Return (x, y) of the center of cell containing provided text 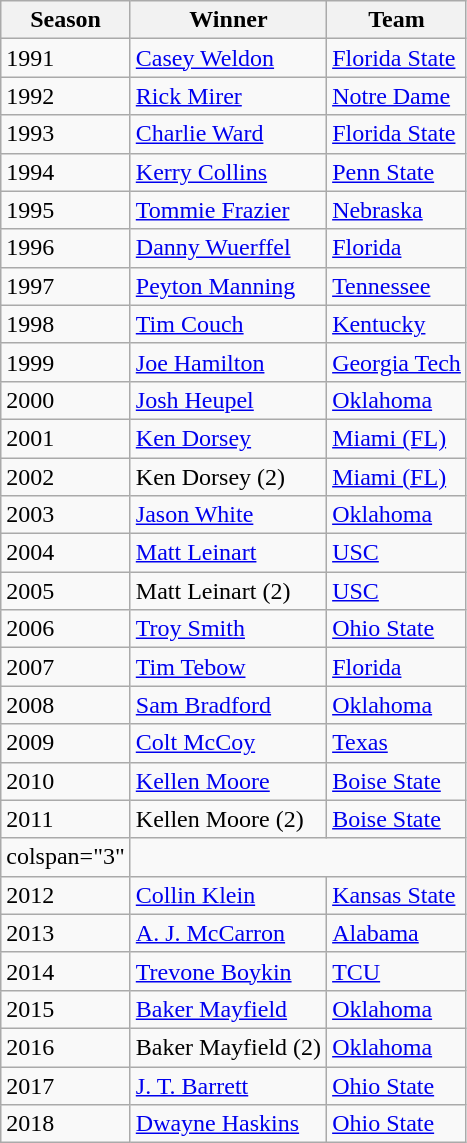
Georgia Tech (397, 362)
2014 (66, 971)
Tommie Frazier (228, 210)
Trevone Boykin (228, 971)
Kellen Moore (2) (228, 819)
2015 (66, 1009)
1994 (66, 172)
2017 (66, 1085)
Kerry Collins (228, 172)
Matt Leinart (228, 553)
Nebraska (397, 210)
Jason White (228, 515)
2012 (66, 895)
Joe Hamilton (228, 362)
Colt McCoy (228, 743)
1995 (66, 210)
Season (66, 20)
Charlie Ward (228, 134)
Sam Bradford (228, 705)
Collin Klein (228, 895)
Dwayne Haskins (228, 1124)
Ken Dorsey (2) (228, 477)
Matt Leinart (2) (228, 591)
Kansas State (397, 895)
1997 (66, 286)
2004 (66, 553)
Team (397, 20)
Danny Wuerffel (228, 248)
2018 (66, 1124)
Casey Weldon (228, 58)
Tim Tebow (228, 667)
Winner (228, 20)
2010 (66, 781)
2011 (66, 819)
2005 (66, 591)
Kellen Moore (228, 781)
Baker Mayfield (228, 1009)
Alabama (397, 933)
Kentucky (397, 324)
Baker Mayfield (2) (228, 1047)
Penn State (397, 172)
2002 (66, 477)
Tim Couch (228, 324)
Josh Heupel (228, 400)
1996 (66, 248)
1998 (66, 324)
2000 (66, 400)
2013 (66, 933)
1993 (66, 134)
2006 (66, 629)
colspan="3" (66, 857)
Rick Mirer (228, 96)
TCU (397, 971)
2008 (66, 705)
Texas (397, 743)
1992 (66, 96)
Peyton Manning (228, 286)
2001 (66, 438)
1999 (66, 362)
Tennessee (397, 286)
2003 (66, 515)
1991 (66, 58)
J. T. Barrett (228, 1085)
A. J. McCarron (228, 933)
2007 (66, 667)
Ken Dorsey (228, 438)
2016 (66, 1047)
Notre Dame (397, 96)
2009 (66, 743)
Troy Smith (228, 629)
